Return (X, Y) of the center of cell containing provided text 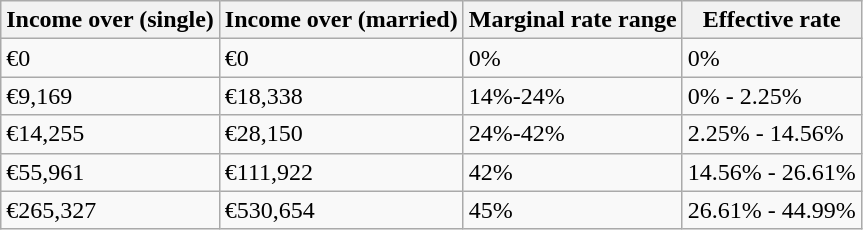
€530,654 (341, 210)
24%-42% (572, 134)
€55,961 (110, 172)
Income over (single) (110, 20)
€265,327 (110, 210)
Marginal rate range (572, 20)
€9,169 (110, 96)
Income over (married) (341, 20)
42% (572, 172)
14%-24% (572, 96)
€18,338 (341, 96)
€111,922 (341, 172)
€28,150 (341, 134)
2.25% - 14.56% (772, 134)
26.61% - 44.99% (772, 210)
0% - 2.25% (772, 96)
14.56% - 26.61% (772, 172)
45% (572, 210)
Effective rate (772, 20)
€14,255 (110, 134)
